Provide the [X, Y] coordinate of the cell's center where the given text is located.  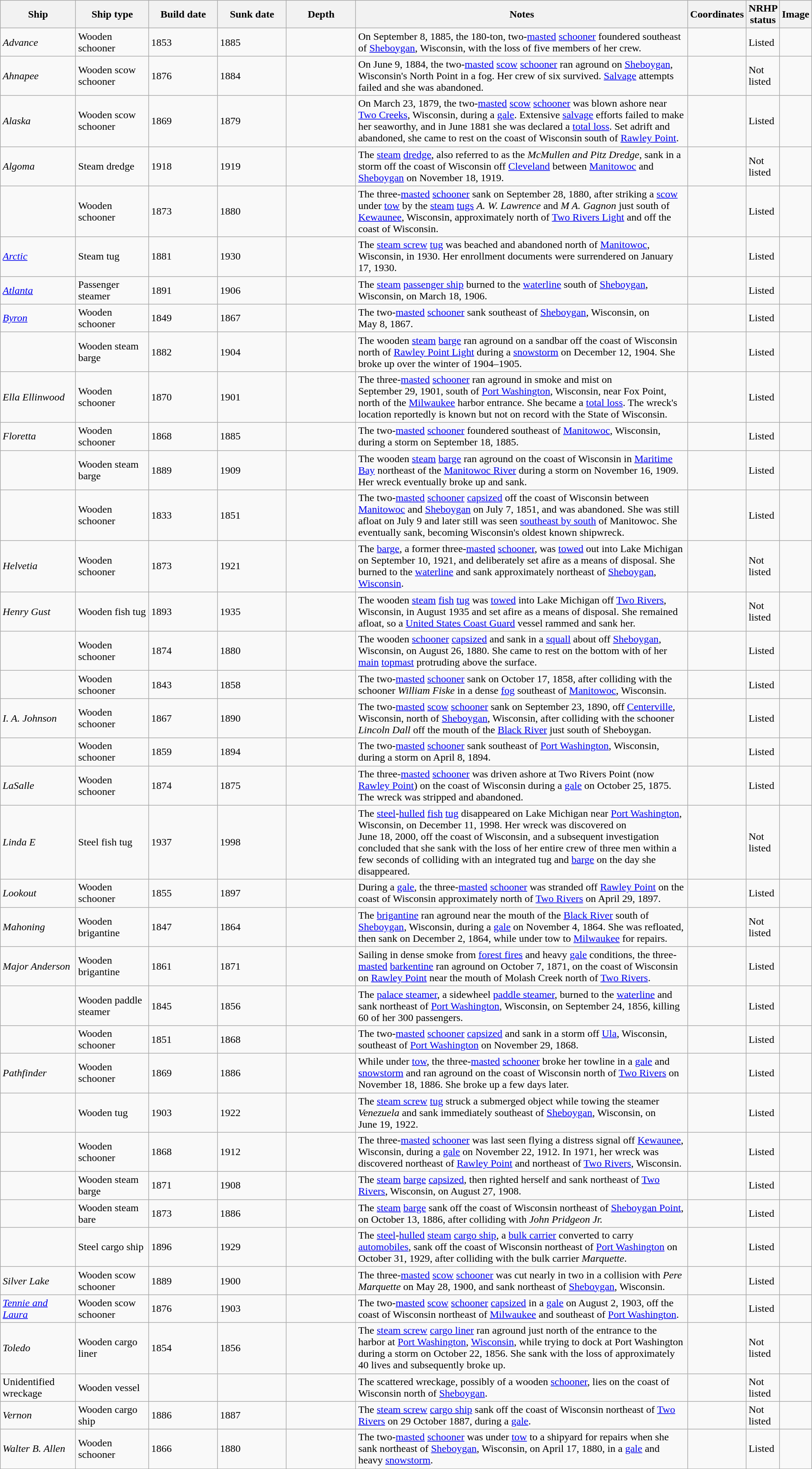
The steam screw tug was beached and abandoned north of Manitowoc, Wisconsin, in 1930. Her enrollment documents were surrendered on January 17, 1930. [522, 257]
1900 [252, 1281]
Lookout [38, 893]
1845 [183, 1006]
Wooden paddle steamer [112, 1006]
Floretta [38, 436]
The two-masted schooner capsized and sank in a storm off Ula, Wisconsin, southeast of Port Washington on November 29, 1868. [522, 1039]
1858 [252, 684]
Algoma [38, 166]
1912 [252, 1152]
1859 [183, 752]
Passenger steamer [112, 290]
Ahnapee [38, 76]
Arctic [38, 257]
1866 [183, 1449]
The two-masted schooner sank southeast of Sheboygan, Wisconsin, on May 8, 1867. [522, 318]
1918 [183, 166]
Steam dredge [112, 166]
1855 [183, 893]
1853 [183, 42]
1897 [252, 893]
1937 [183, 842]
The three-masted scow schooner was cut nearly in two in a collision with Pere Marquette on May 28, 1900, and sank northeast of Sheboygan, Wisconsin. [522, 1281]
1843 [183, 684]
Henry Gust [38, 612]
Ship type [112, 15]
1922 [252, 1113]
1854 [183, 1348]
1919 [252, 166]
1833 [183, 516]
Ship [38, 15]
Mahoning [38, 927]
Wooden fish tug [112, 612]
Build date [183, 15]
1930 [252, 257]
Silver Lake [38, 1281]
Steel cargo ship [112, 1247]
The steam passenger ship burned to the waterline south of Sheboygan, Wisconsin, on March 18, 1906. [522, 290]
The two-masted schooner sank southeast of Port Washington, Wisconsin, during a storm on April 8, 1894. [522, 752]
1890 [252, 718]
LaSalle [38, 785]
1881 [183, 257]
1875 [252, 785]
1894 [252, 752]
Steam tug [112, 257]
Atlanta [38, 290]
Major Anderson [38, 966]
I. A. Johnson [38, 718]
Pathfinder [38, 1073]
1891 [183, 290]
Alaska [38, 121]
Wooden steam bare [112, 1214]
Byron [38, 318]
1896 [183, 1247]
1908 [252, 1185]
Walter B. Allen [38, 1449]
Coordinates [717, 15]
1998 [252, 842]
1935 [252, 612]
Toledo [38, 1348]
1882 [183, 352]
1921 [252, 566]
Helvetia [38, 566]
Notes [522, 15]
The two-masted schooner sank on October 17, 1858, after colliding with the schooner William Fiske in a dense fog southeast of Manitowoc, Wisconsin. [522, 684]
1864 [252, 927]
Depth [321, 15]
1906 [252, 290]
1893 [183, 612]
Wooden cargo liner [112, 1348]
NRHP status [763, 15]
Ella Ellinwood [38, 397]
Vernon [38, 1415]
The scattered wreckage, possibly of a wooden schooner, lies on the coast of Wisconsin north of Sheboygan. [522, 1388]
1847 [183, 927]
The steam barge sank off the coast of Wisconsin northeast of Sheboygan Point, on October 13, 1886, after colliding with John Pridgeon Jr. [522, 1214]
1901 [252, 397]
1849 [183, 318]
Wooden cargo ship [112, 1415]
On September 8, 1885, the 180-ton, two-masted schooner foundered southeast of Sheboygan, Wisconsin, with the loss of five members of her crew. [522, 42]
1861 [183, 966]
1887 [252, 1415]
Advance [38, 42]
The two-masted schooner foundered southeast of Manitowoc, Wisconsin, during a storm on September 18, 1885. [522, 436]
1879 [252, 121]
1929 [252, 1247]
The steam barge capsized, then righted herself and sank northeast of Two Rivers, Wisconsin, on August 27, 1908. [522, 1185]
1909 [252, 470]
Steel fish tug [112, 842]
During a gale, the three-masted schooner was stranded off Rawley Point on the coast of Wisconsin approximately north of Two Rivers on April 29, 1897. [522, 893]
Wooden tug [112, 1113]
1870 [183, 397]
1904 [252, 352]
Wooden vessel [112, 1388]
Image [796, 15]
Linda E [38, 842]
The steam screw cargo ship sank off the coast of Wisconsin northeast of Two Rivers on 29 October 1887, during a gale. [522, 1415]
Unidentified wreckage [38, 1388]
Sunk date [252, 15]
1884 [252, 76]
Tennie and Laura [38, 1309]
